Detect which cell encompasses the target text, then output its (x, y) center coordinate. 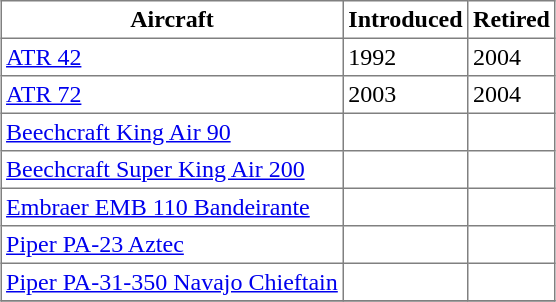
Embraer EMB 110 Bandeirante (172, 207)
Introduced (406, 20)
ATR 72 (172, 95)
Piper PA-31-350 Navajo Chieftain (172, 282)
Beechcraft King Air 90 (172, 132)
Beechcraft Super King Air 200 (172, 170)
ATR 42 (172, 57)
Piper PA-23 Aztec (172, 245)
Aircraft (172, 20)
Retired (512, 20)
2003 (406, 95)
1992 (406, 57)
